Identify which cell holds the provided text, then report its (X, Y) central coordinate. 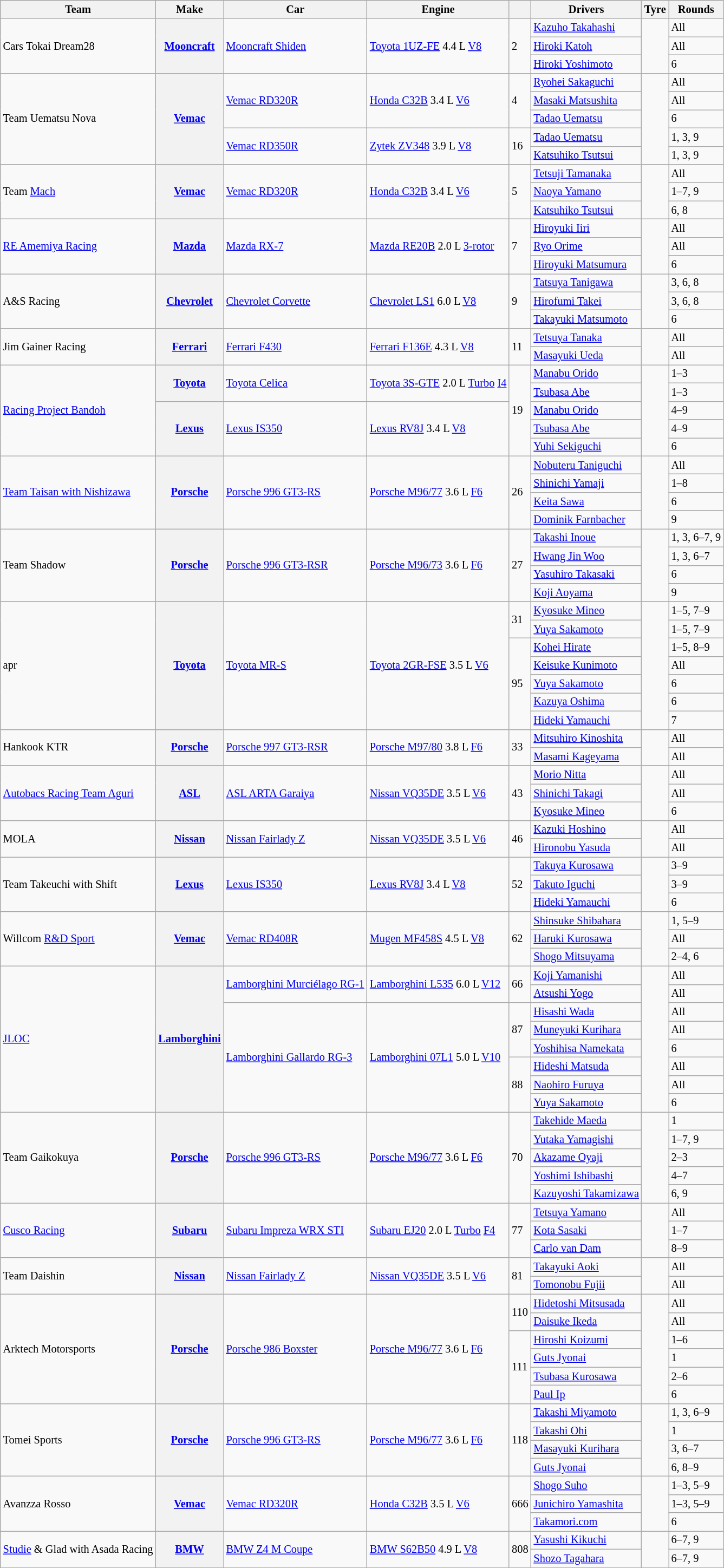
Masaki Matsushita (586, 101)
Porsche 997 GT3-RSR (296, 747)
Team Takeuchi with Shift (78, 884)
Hiroki Katoh (586, 46)
ASL (190, 793)
Muneyuki Kurihara (586, 1030)
Takashi Miyamoto (586, 1413)
Junichiro Yamashita (586, 1504)
Takuya Kurosawa (586, 866)
1–8 (696, 483)
Willcom R&D Sport (78, 939)
Daisuke Ikeda (586, 1322)
Lamborghini 07L1 5.0 L V10 (438, 1057)
Masayuki Ueda (586, 356)
Team Mach (78, 192)
110 (520, 1312)
111 (520, 1367)
81 (520, 1276)
Yutaka Yamagishi (586, 1139)
88 (520, 1084)
1–7 (696, 1230)
Team Uematsu Nova (78, 119)
Chevrolet LS1 6.0 L V8 (438, 301)
46 (520, 838)
Porsche 986 Boxster (296, 1349)
Hwang Jin Woo (586, 556)
87 (520, 1030)
6, 8–9 (696, 1467)
Team Gaikokuya (78, 1157)
Engine (438, 9)
Keisuke Kunimoto (586, 665)
Koji Aoyama (586, 592)
Tsubasa Kurosawa (586, 1376)
70 (520, 1157)
31 (520, 619)
Ryohei Sakaguchi (586, 82)
Chevrolet (190, 301)
Ferrari (190, 347)
A&S Racing (78, 301)
Shinichi Takagi (586, 793)
Shinsuke Shibahara (586, 920)
Rounds (696, 9)
Masayuki Kurihara (586, 1449)
1–6 (696, 1340)
Yasuhiro Takasaki (586, 574)
Koji Yamanishi (586, 975)
Tetsuya Tanaka (586, 337)
Team Shadow (78, 565)
1, 3, 6–9 (696, 1413)
Hirofumi Takei (586, 301)
Tyre (655, 9)
Racing Project Bandoh (78, 410)
Carlo van Dam (586, 1249)
808 (520, 1549)
Hiroyuki Iiri (586, 228)
Cusco Racing (78, 1230)
JLOC (78, 1038)
Tomei Sports (78, 1440)
Shogo Mitsuyama (586, 957)
62 (520, 939)
Make (190, 9)
Cars Tokai Dream28 (78, 45)
Yoshimi Ishibashi (586, 1175)
77 (520, 1230)
Mazda RX-7 (296, 246)
Morio Nitta (586, 775)
Mazda RE20B 2.0 L 3-rotor (438, 246)
1, 5–9 (696, 920)
Team Daishin (78, 1276)
Kazuya Oshima (586, 702)
apr (78, 665)
Yuhi Sekiguchi (586, 447)
Toyota MR-S (296, 665)
Shozo Tagahara (586, 1558)
Mitsuhiro Kinoshita (586, 739)
Takehide Maeda (586, 1121)
Hankook KTR (78, 747)
Arktech Motorsports (78, 1349)
26 (520, 493)
Nobuteru Taniguchi (586, 465)
Atsushi Yogo (586, 994)
Team Taisan with Nishizawa (78, 493)
4–7 (696, 1175)
BMW Z4 M Coupe (296, 1549)
Naohiro Furuya (586, 1084)
Subaru (190, 1230)
Jim Gainer Racing (78, 347)
Chevrolet Corvette (296, 301)
16 (520, 146)
Zytek ZV348 3.9 L V8 (438, 146)
Hiroshi Koizumi (586, 1340)
Subaru Impreza WRX STI (296, 1230)
Shinichi Yamaji (586, 483)
Kota Sasaki (586, 1230)
Akazame Oyaji (586, 1158)
Porsche M97/80 3.8 L F6 (438, 747)
66 (520, 984)
Takashi Inoue (586, 538)
Hironobu Yasuda (586, 848)
Avanzza Rosso (78, 1503)
Honda C32B 3.5 L V6 (438, 1503)
Haruki Kurosawa (586, 939)
Tatsuya Tanigawa (586, 283)
Kazuki Hoshino (586, 829)
Tomonobu Fujii (586, 1285)
Ferrari F136E 4.3 L V8 (438, 347)
27 (520, 565)
Lamborghini L535 6.0 L V12 (438, 984)
Team (78, 9)
Yoshihisa Namekata (586, 1048)
8–9 (696, 1249)
Kohei Hirate (586, 647)
Car (296, 9)
Yasushi Kikuchi (586, 1540)
2 (520, 45)
2–6 (696, 1376)
Vemac RD408R (296, 939)
Hideshi Matsuda (586, 1066)
Autobacs Racing Team Aguri (78, 793)
Toyota 3S-GTE 2.0 L Turbo I4 (438, 382)
Tetsuji Tamanaka (586, 173)
5 (520, 192)
2–3 (696, 1158)
Naoya Yamano (586, 192)
Tetsuya Yamano (586, 1212)
Keita Sawa (586, 501)
1–5, 8–9 (696, 647)
3, 6–7 (696, 1449)
Hiroki Yoshimoto (586, 64)
MOLA (78, 838)
Takayuki Aoki (586, 1267)
1, 3, 6–7 (696, 556)
Porsche 996 GT3-RSR (296, 565)
Toyota 2GR-FSE 3.5 L V6 (438, 665)
RE Amemiya Racing (78, 246)
Paul Ip (586, 1394)
Hiroyuki Matsumura (586, 265)
4 (520, 101)
Ferrari F430 (296, 347)
BMW S62B50 4.9 L V8 (438, 1549)
19 (520, 410)
Vemac RD350R (296, 146)
Takashi Ohi (586, 1431)
BMW (190, 1549)
Drivers (586, 9)
2–4, 6 (696, 957)
Studie & Glad with Asada Racing (78, 1549)
43 (520, 793)
Mooncraft (190, 45)
Takuto Iguchi (586, 884)
Subaru EJ20 2.0 L Turbo F4 (438, 1230)
Shogo Suho (586, 1485)
Lamborghini Gallardo RG-3 (296, 1057)
52 (520, 884)
Toyota 1UZ-FE 4.4 L V8 (438, 45)
33 (520, 747)
Lamborghini (190, 1038)
11 (520, 347)
666 (520, 1503)
Hisashi Wada (586, 1011)
Mazda (190, 246)
Porsche M96/73 3.6 L F6 (438, 565)
Mugen MF458S 4.5 L V8 (438, 939)
Masami Kageyama (586, 756)
95 (520, 683)
ASL ARTA Garaiya (296, 793)
118 (520, 1440)
Takayuki Matsumoto (586, 319)
Mooncraft Shiden (296, 45)
Lamborghini Murciélago RG-1 (296, 984)
1, 3, 6–7, 9 (696, 538)
Dominik Farnbacher (586, 520)
Kazuyoshi Takamizawa (586, 1194)
6, 9 (696, 1194)
Toyota Celica (296, 382)
Hidetoshi Mitsusada (586, 1303)
6, 8 (696, 210)
Takamori.com (586, 1522)
Kazuho Takahashi (586, 28)
Ryo Orime (586, 246)
